Output the [x, y] coordinate of the center of the cell containing the given text.  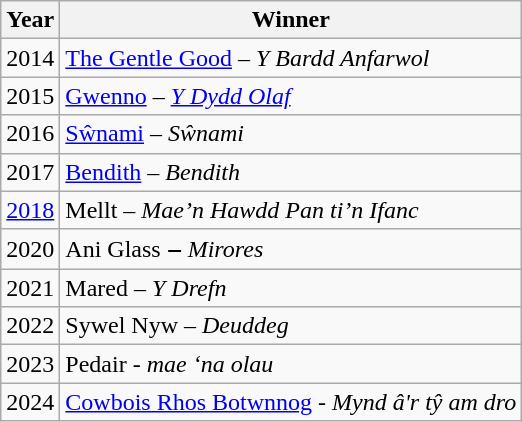
Mellt – Mae’n Hawdd Pan ti’n Ifanc [291, 210]
2021 [30, 288]
Year [30, 20]
2017 [30, 172]
2023 [30, 364]
Sywel Nyw – Deuddeg [291, 326]
Mared – Y Drefn [291, 288]
The Gentle Good – Y Bardd Anfarwol [291, 58]
Gwenno – Y Dydd Olaf [291, 96]
2018 [30, 210]
2020 [30, 249]
2015 [30, 96]
2022 [30, 326]
Winner [291, 20]
Bendith – Bendith [291, 172]
Sŵnami – Sŵnami [291, 134]
Ani Glass ‒ Mirores [291, 249]
Pedair - mae ‘na olau [291, 364]
Cowbois Rhos Botwnnog - Mynd â'r tŷ am dro [291, 402]
2016 [30, 134]
2014 [30, 58]
2024 [30, 402]
